Search for the cell housing the specified text and yield its [X, Y] center coordinate. 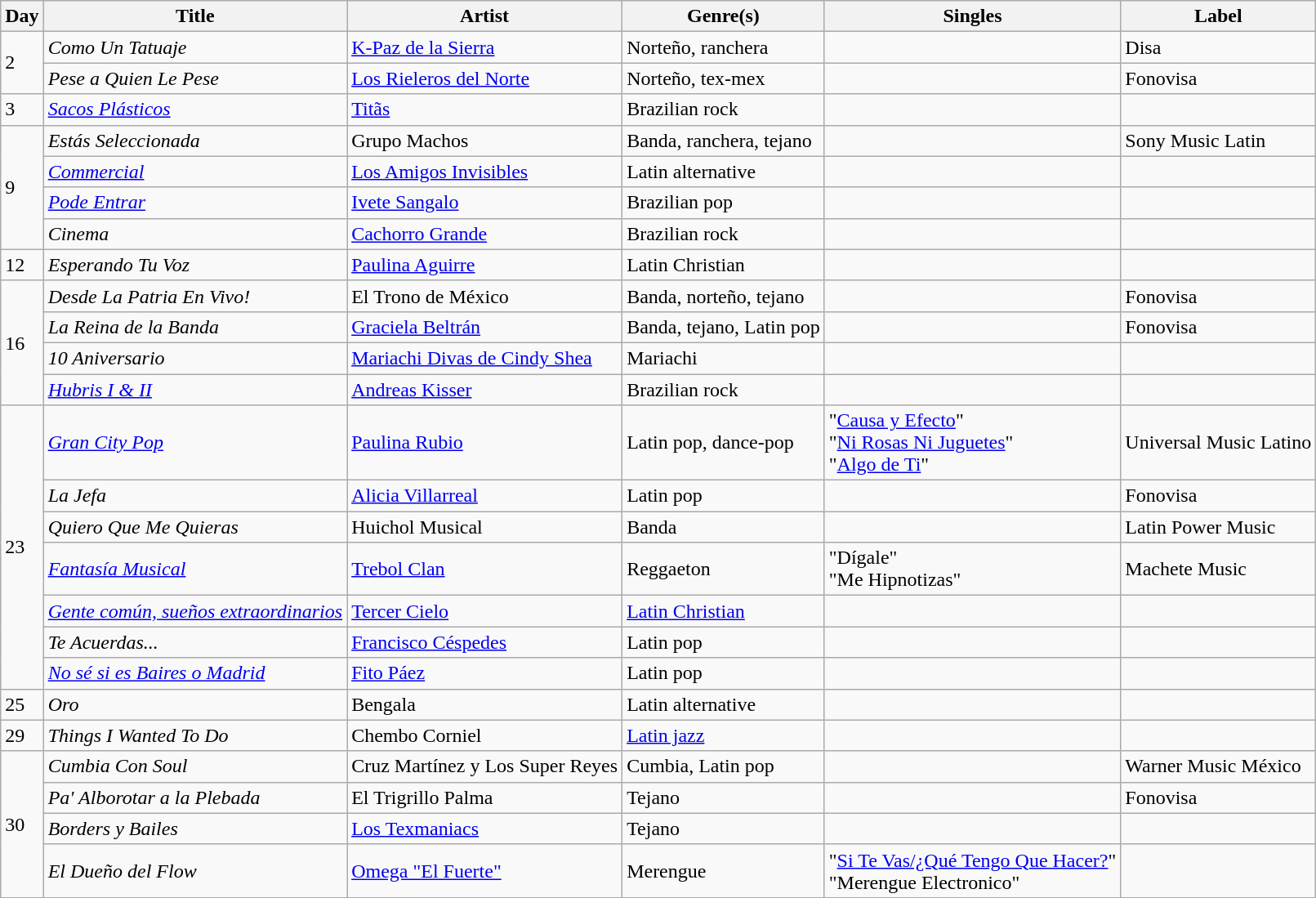
25 [22, 704]
Cumbia, Latin pop [724, 766]
Commercial [194, 172]
10 Aniversario [194, 358]
Mariachi [724, 358]
"Causa y Efecto""Ni Rosas Ni Juguetes""Algo de Ti" [972, 443]
Title [194, 16]
Merengue [724, 871]
No sé si es Baires o Madrid [194, 673]
Oro [194, 704]
El Dueño del Flow [194, 871]
3 [22, 109]
Estás Seleccionada [194, 141]
Fito Páez [485, 673]
Trebol Clan [485, 569]
Quiero Que Me Quieras [194, 527]
Label [1219, 16]
Esperando Tu Voz [194, 265]
Como Un Tatuaje [194, 47]
Latin jazz [724, 735]
Banda, ranchera, tejano [724, 141]
Pese a Quien Le Pese [194, 78]
23 [22, 547]
Machete Music [1219, 569]
16 [22, 342]
Latin pop, dance-pop [724, 443]
Cinema [194, 234]
Omega "El Fuerte" [485, 871]
Bengala [485, 704]
9 [22, 187]
Sony Music Latin [1219, 141]
Los Amigos Invisibles [485, 172]
Tercer Cielo [485, 611]
Genre(s) [724, 16]
Te Acuerdas... [194, 642]
Norteño, tex-mex [724, 78]
Graciela Beltrán [485, 327]
Disa [1219, 47]
2 [22, 63]
Gente común, sueños extraordinarios [194, 611]
Grupo Machos [485, 141]
Universal Music Latino [1219, 443]
Norteño, ranchera [724, 47]
"Si Te Vas/¿Qué Tengo Que Hacer?""Merengue Electronico" [972, 871]
Warner Music México [1219, 766]
Cachorro Grande [485, 234]
Cruz Martínez y Los Super Reyes [485, 766]
Los Texmaniacs [485, 829]
29 [22, 735]
Ivete Sangalo [485, 203]
El Trigrillo Palma [485, 797]
Mariachi Divas de Cindy Shea [485, 358]
Andreas Kisser [485, 390]
Francisco Céspedes [485, 642]
Pa' Alborotar a la Plebada [194, 797]
Paulina Aguirre [485, 265]
Pode Entrar [194, 203]
12 [22, 265]
30 [22, 824]
Borders y Bailes [194, 829]
La Jefa [194, 496]
Alicia Villarreal [485, 496]
Hubris I & II [194, 390]
Singles [972, 16]
Huichol Musical [485, 527]
"Dígale""Me Hipnotizas" [972, 569]
Gran City Pop [194, 443]
El Trono de México [485, 296]
Desde La Patria En Vivo! [194, 296]
Sacos Plásticos [194, 109]
La Reina de la Banda [194, 327]
Things I Wanted To Do [194, 735]
Cumbia Con Soul [194, 766]
Los Rieleros del Norte [485, 78]
Banda, tejano, Latin pop [724, 327]
Reggaeton [724, 569]
Titãs [485, 109]
Day [22, 16]
Chembo Corniel [485, 735]
Latin Power Music [1219, 527]
Banda, norteño, tejano [724, 296]
Paulina Rubio [485, 443]
Artist [485, 16]
Banda [724, 527]
K-Paz de la Sierra [485, 47]
Brazilian pop [724, 203]
Fantasía Musical [194, 569]
